Output the (x, y) coordinate of the center of the cell containing the given text.  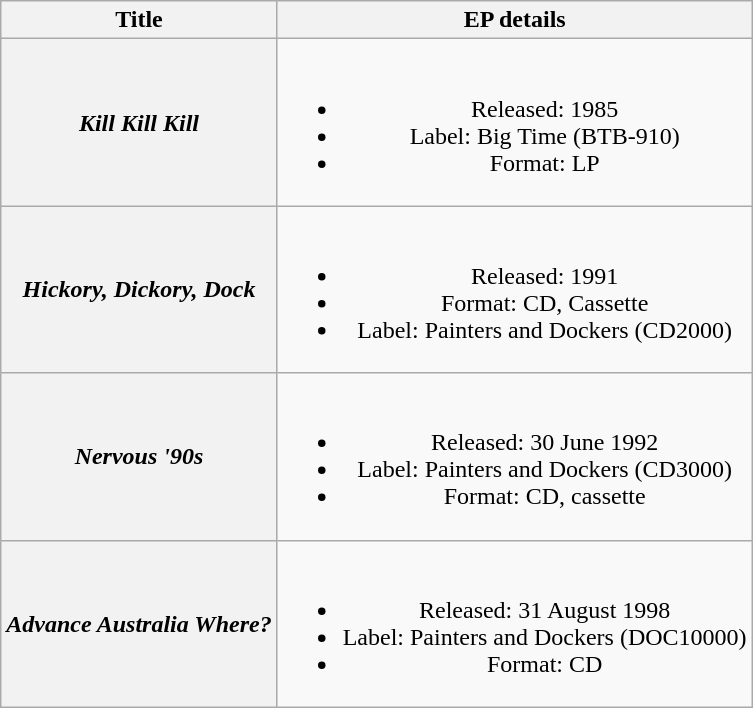
Released: 1991Format: CD, CassetteLabel: Painters and Dockers (CD2000) (514, 290)
Released: 1985Label: Big Time (BTB-910)Format: LP (514, 122)
Hickory, Dickory, Dock (139, 290)
Title (139, 20)
Kill Kill Kill (139, 122)
Released: 30 June 1992Label: Painters and Dockers (CD3000)Format: CD, cassette (514, 456)
Nervous '90s (139, 456)
EP details (514, 20)
Released: 31 August 1998Label: Painters and Dockers (DOC10000)Format: CD (514, 624)
Advance Australia Where? (139, 624)
